Provide the [x, y] coordinate of the cell's center where the given text is located.  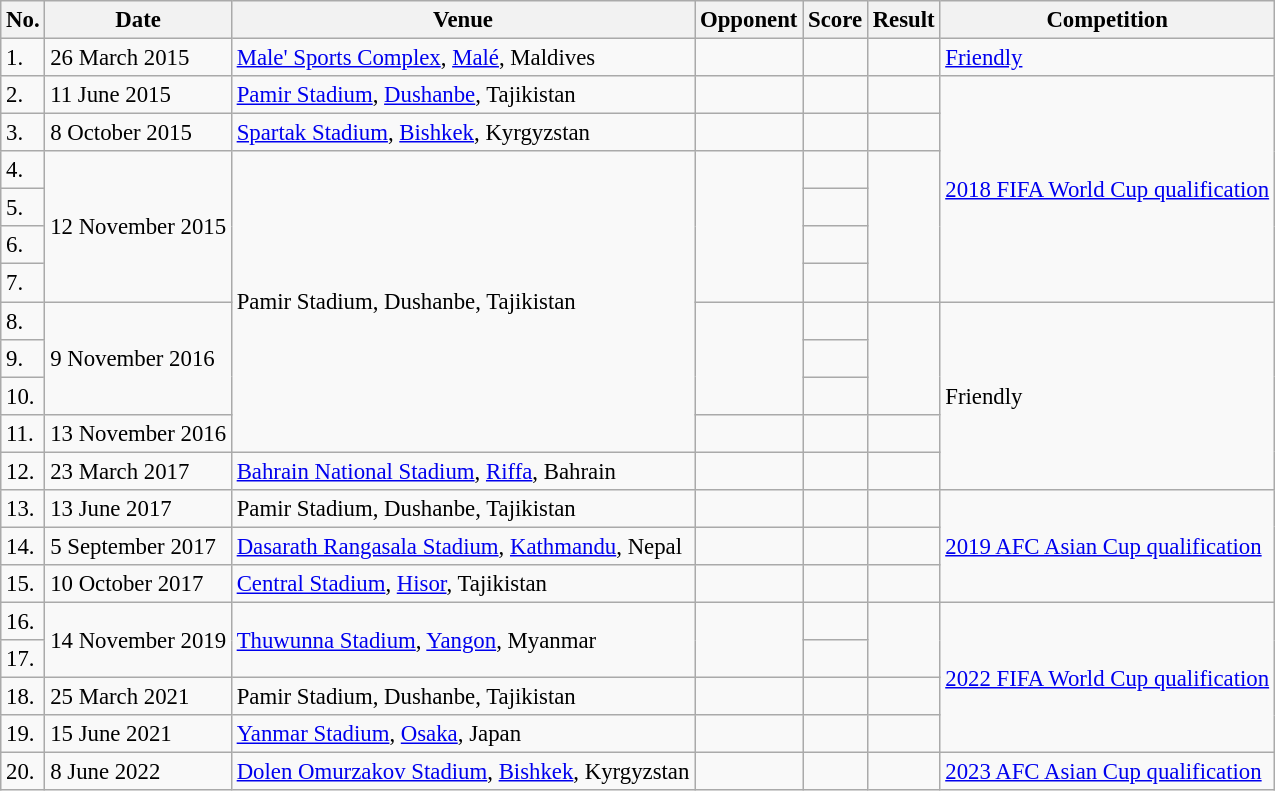
16. [23, 621]
7. [23, 283]
13 June 2017 [138, 509]
9 November 2016 [138, 358]
11. [23, 433]
15. [23, 584]
11 June 2015 [138, 95]
17. [23, 659]
6. [23, 245]
Score [836, 20]
Opponent [749, 20]
Bahrain National Stadium, Riffa, Bahrain [462, 471]
23 March 2017 [138, 471]
9. [23, 358]
26 March 2015 [138, 58]
Thuwunna Stadium, Yangon, Myanmar [462, 640]
Venue [462, 20]
2023 AFC Asian Cup qualification [1107, 772]
2018 FIFA World Cup qualification [1107, 189]
Central Stadium, Hisor, Tajikistan [462, 584]
Yanmar Stadium, Osaka, Japan [462, 734]
1. [23, 58]
Dolen Omurzakov Stadium, Bishkek, Kyrgyzstan [462, 772]
25 March 2021 [138, 697]
12. [23, 471]
2. [23, 95]
8 June 2022 [138, 772]
8 October 2015 [138, 133]
13. [23, 509]
10 October 2017 [138, 584]
Result [904, 20]
5. [23, 208]
13 November 2016 [138, 433]
20. [23, 772]
19. [23, 734]
5 September 2017 [138, 546]
10. [23, 396]
4. [23, 170]
18. [23, 697]
Dasarath Rangasala Stadium, Kathmandu, Nepal [462, 546]
14 November 2019 [138, 640]
2019 AFC Asian Cup qualification [1107, 546]
2022 FIFA World Cup qualification [1107, 677]
15 June 2021 [138, 734]
Male' Sports Complex, Malé, Maldives [462, 58]
Date [138, 20]
Spartak Stadium, Bishkek, Kyrgyzstan [462, 133]
8. [23, 321]
Competition [1107, 20]
3. [23, 133]
14. [23, 546]
No. [23, 20]
12 November 2015 [138, 226]
